Search for the cell housing the specified text and yield its [x, y] center coordinate. 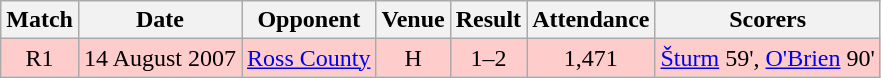
Scorers [768, 20]
14 August 2007 [160, 58]
1,471 [591, 58]
R1 [40, 58]
Date [160, 20]
1–2 [488, 58]
Opponent [309, 20]
Ross County [309, 58]
Šturm 59', O'Brien 90' [768, 58]
Result [488, 20]
H [413, 58]
Match [40, 20]
Venue [413, 20]
Attendance [591, 20]
